From the cell containing the given text, extract its center point as [X, Y] coordinate. 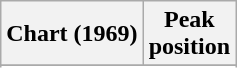
Peakposition [189, 34]
Chart (1969) [72, 34]
